From the cell containing the given text, extract its center point as (x, y) coordinate. 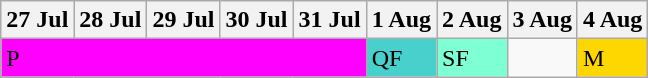
4 Aug (612, 20)
3 Aug (542, 20)
27 Jul (38, 20)
29 Jul (184, 20)
28 Jul (110, 20)
M (612, 58)
QF (401, 58)
2 Aug (472, 20)
30 Jul (256, 20)
31 Jul (330, 20)
SF (472, 58)
1 Aug (401, 20)
P (184, 58)
